Scan for the cell matching the given text and deliver its [X, Y] coordinate at center. 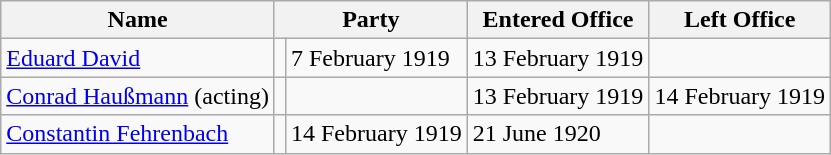
Entered Office [558, 20]
7 February 1919 [376, 58]
Party [370, 20]
Conrad Haußmann (acting) [138, 96]
21 June 1920 [558, 134]
Name [138, 20]
Left Office [740, 20]
Eduard David [138, 58]
Constantin Fehrenbach [138, 134]
